Identify which cell holds the provided text, then report its [X, Y] central coordinate. 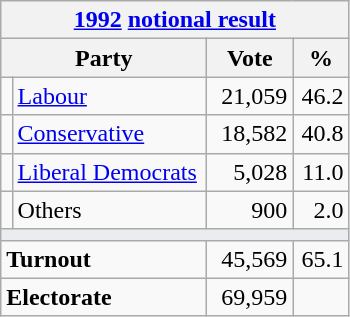
45,569 [250, 259]
5,028 [250, 172]
18,582 [250, 134]
40.8 [321, 134]
% [321, 58]
Conservative [110, 134]
11.0 [321, 172]
69,959 [250, 297]
Vote [250, 58]
Electorate [104, 297]
2.0 [321, 210]
Labour [110, 96]
Party [104, 58]
1992 notional result [175, 20]
Others [110, 210]
900 [250, 210]
Liberal Democrats [110, 172]
46.2 [321, 96]
21,059 [250, 96]
Turnout [104, 259]
65.1 [321, 259]
